Output the (x, y) coordinate of the center of the cell containing the given text.  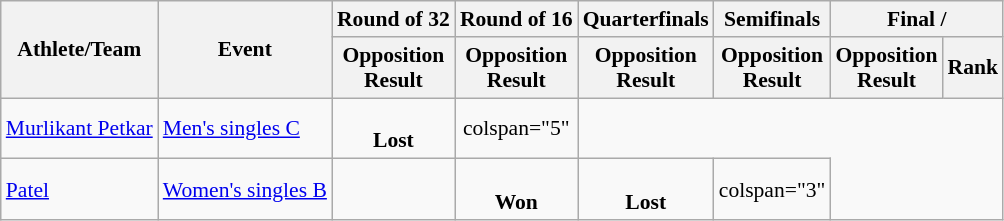
Round of 16 (516, 19)
Final / (916, 19)
Patel (80, 190)
Quarterfinals (646, 19)
Murlikant Petkar (80, 128)
Men's singles C (245, 128)
Semifinals (772, 19)
Round of 32 (394, 19)
Rank (974, 68)
Women's singles B (245, 190)
colspan="3" (772, 190)
Won (516, 190)
Athlete/Team (80, 50)
Event (245, 50)
colspan="5" (516, 128)
